Determine the [X, Y] coordinate at the center of the cell enclosing the given text.  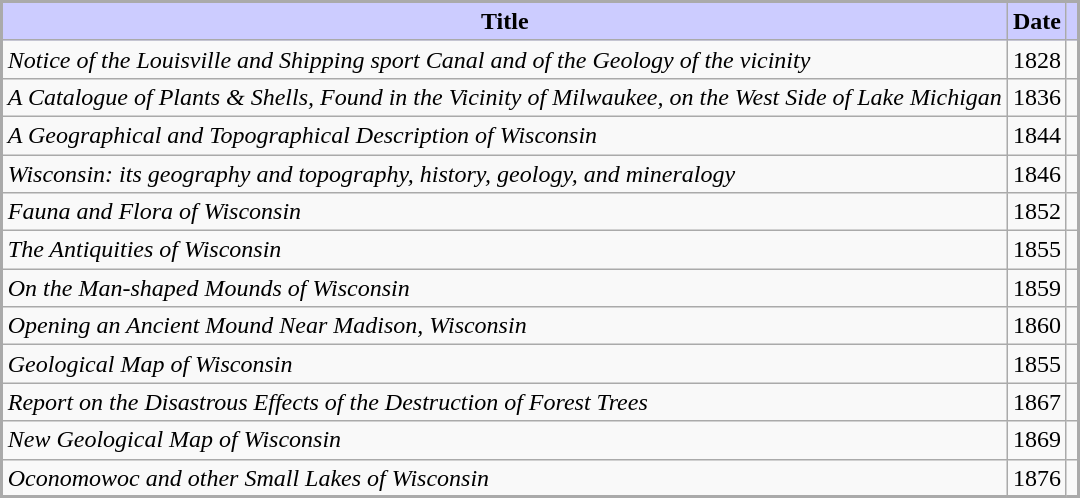
On the Man-shaped Mounds of Wisconsin [505, 288]
1852 [1036, 212]
Geological Map of Wisconsin [505, 364]
1859 [1036, 288]
Report on the Disastrous Effects of the Destruction of Forest Trees [505, 402]
1860 [1036, 326]
1869 [1036, 440]
1844 [1036, 135]
Wisconsin: its geography and topography, history, geology, and mineralogy [505, 173]
Notice of the Louisville and Shipping sport Canal and of the Geology of the vicinity [505, 59]
Title [505, 22]
1867 [1036, 402]
1846 [1036, 173]
Oconomowoc and other Small Lakes of Wisconsin [505, 478]
New Geological Map of Wisconsin [505, 440]
1828 [1036, 59]
Opening an Ancient Mound Near Madison, Wisconsin [505, 326]
Date [1036, 22]
1836 [1036, 97]
A Geographical and Topographical Description of Wisconsin [505, 135]
The Antiquities of Wisconsin [505, 250]
1876 [1036, 478]
Fauna and Flora of Wisconsin [505, 212]
A Catalogue of Plants & Shells, Found in the Vicinity of Milwaukee, on the West Side of Lake Michigan [505, 97]
